Determine the (x, y) coordinate at the center of the cell enclosing the given text.  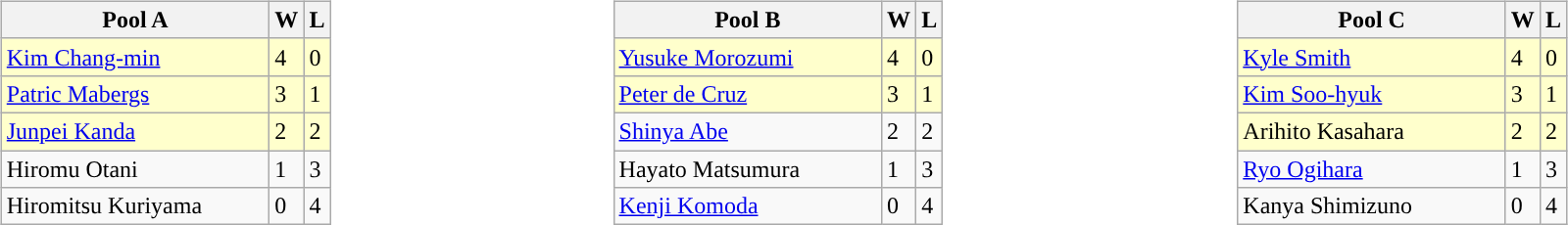
Kenji Komoda (748, 206)
Junpei Kanda (135, 131)
Kyle Smith (1372, 57)
Pool C (1372, 20)
Shinya Abe (748, 131)
Kim Chang-min (135, 57)
Peter de Cruz (748, 94)
Arihito Kasahara (1372, 131)
Pool A (135, 20)
Hayato Matsumura (748, 169)
Ryo Ogihara (1372, 169)
Hiromu Otani (135, 169)
Patric Mabergs (135, 94)
Hiromitsu Kuriyama (135, 206)
Pool B (748, 20)
Yusuke Morozumi (748, 57)
Kanya Shimizuno (1372, 206)
Kim Soo-hyuk (1372, 94)
